Return the (X, Y) coordinate for the center point of the cell that contains the specified text.  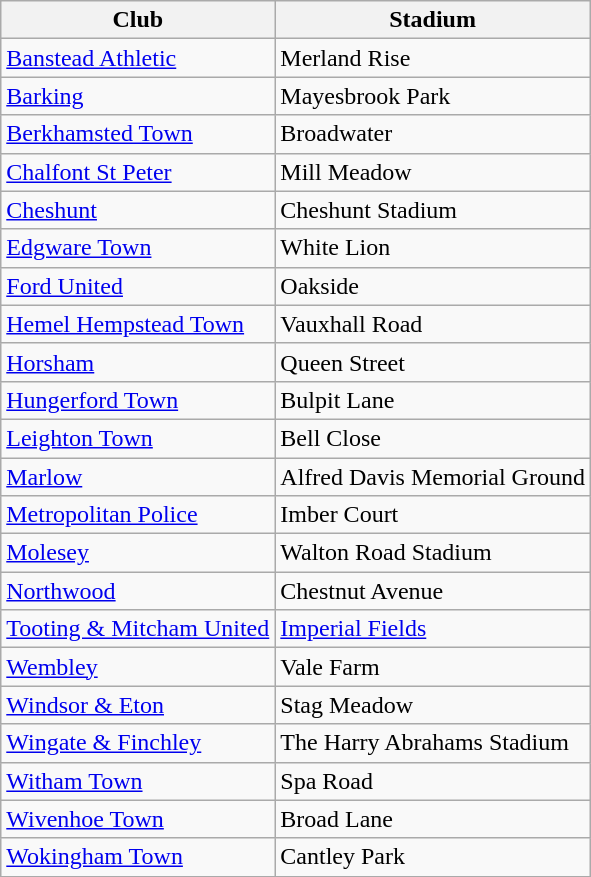
Merland Rise (433, 58)
Wokingham Town (138, 857)
Queen Street (433, 362)
Molesey (138, 553)
Chalfont St Peter (138, 172)
White Lion (433, 248)
Cheshunt Stadium (433, 210)
Oakside (433, 286)
Witham Town (138, 781)
Berkhamsted Town (138, 134)
Ford United (138, 286)
Imber Court (433, 515)
The Harry Abrahams Stadium (433, 743)
Cantley Park (433, 857)
Windsor & Eton (138, 705)
Mill Meadow (433, 172)
Leighton Town (138, 438)
Broadwater (433, 134)
Wivenhoe Town (138, 819)
Hemel Hempstead Town (138, 324)
Alfred Davis Memorial Ground (433, 477)
Imperial Fields (433, 629)
Tooting & Mitcham United (138, 629)
Vauxhall Road (433, 324)
Chestnut Avenue (433, 591)
Marlow (138, 477)
Broad Lane (433, 819)
Cheshunt (138, 210)
Stadium (433, 20)
Wembley (138, 667)
Walton Road Stadium (433, 553)
Horsham (138, 362)
Bulpit Lane (433, 400)
Spa Road (433, 781)
Club (138, 20)
Bell Close (433, 438)
Metropolitan Police (138, 515)
Stag Meadow (433, 705)
Vale Farm (433, 667)
Mayesbrook Park (433, 96)
Banstead Athletic (138, 58)
Northwood (138, 591)
Edgware Town (138, 248)
Barking (138, 96)
Wingate & Finchley (138, 743)
Hungerford Town (138, 400)
